From the cell containing the given text, extract its center point as (x, y) coordinate. 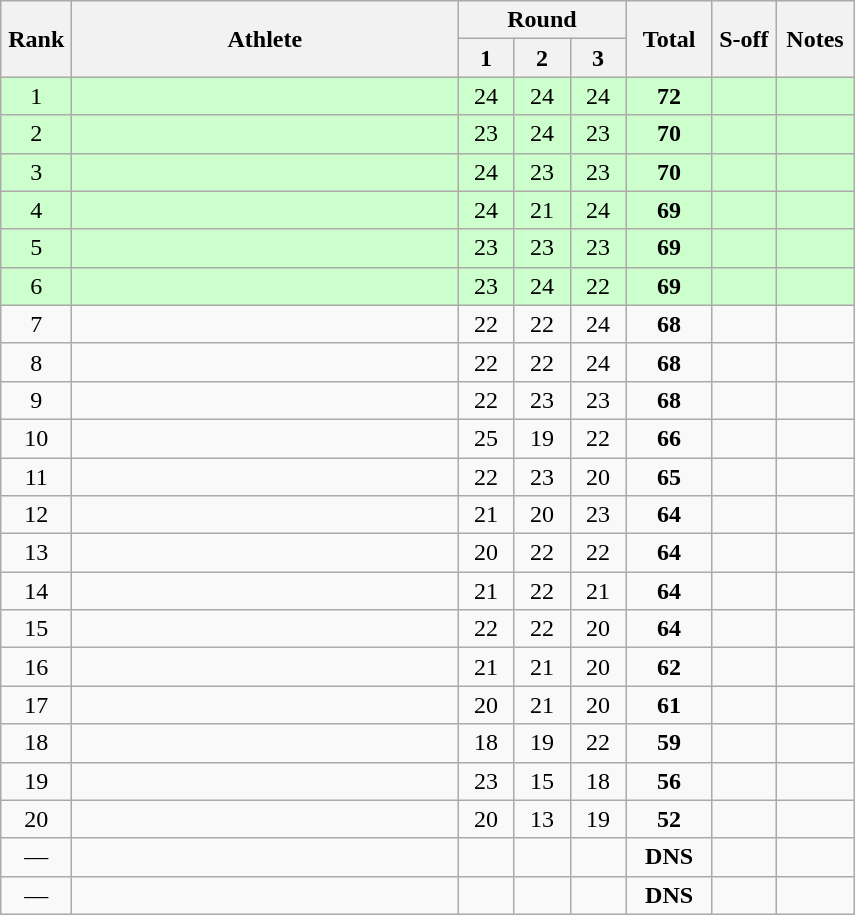
56 (669, 781)
6 (36, 286)
7 (36, 324)
4 (36, 210)
Athlete (265, 39)
72 (669, 96)
11 (36, 477)
65 (669, 477)
5 (36, 248)
Total (669, 39)
Notes (816, 39)
52 (669, 819)
10 (36, 438)
25 (486, 438)
Round (542, 20)
12 (36, 515)
S-off (744, 39)
61 (669, 705)
16 (36, 667)
9 (36, 400)
66 (669, 438)
14 (36, 591)
Rank (36, 39)
62 (669, 667)
59 (669, 743)
8 (36, 362)
17 (36, 705)
